Return the [X, Y] coordinate for the center point of the cell that contains the specified text.  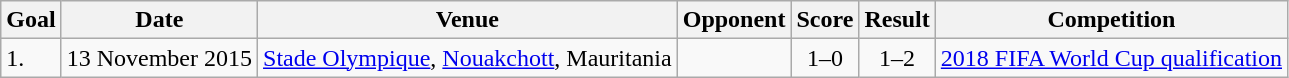
Competition [1111, 20]
Goal [31, 20]
Stade Olympique, Nouakchott, Mauritania [468, 58]
2018 FIFA World Cup qualification [1111, 58]
1. [31, 58]
Date [159, 20]
13 November 2015 [159, 58]
Opponent [734, 20]
Result [897, 20]
1–0 [825, 58]
1–2 [897, 58]
Venue [468, 20]
Score [825, 20]
